Return the [x, y] coordinate for the center point of the cell that contains the specified text.  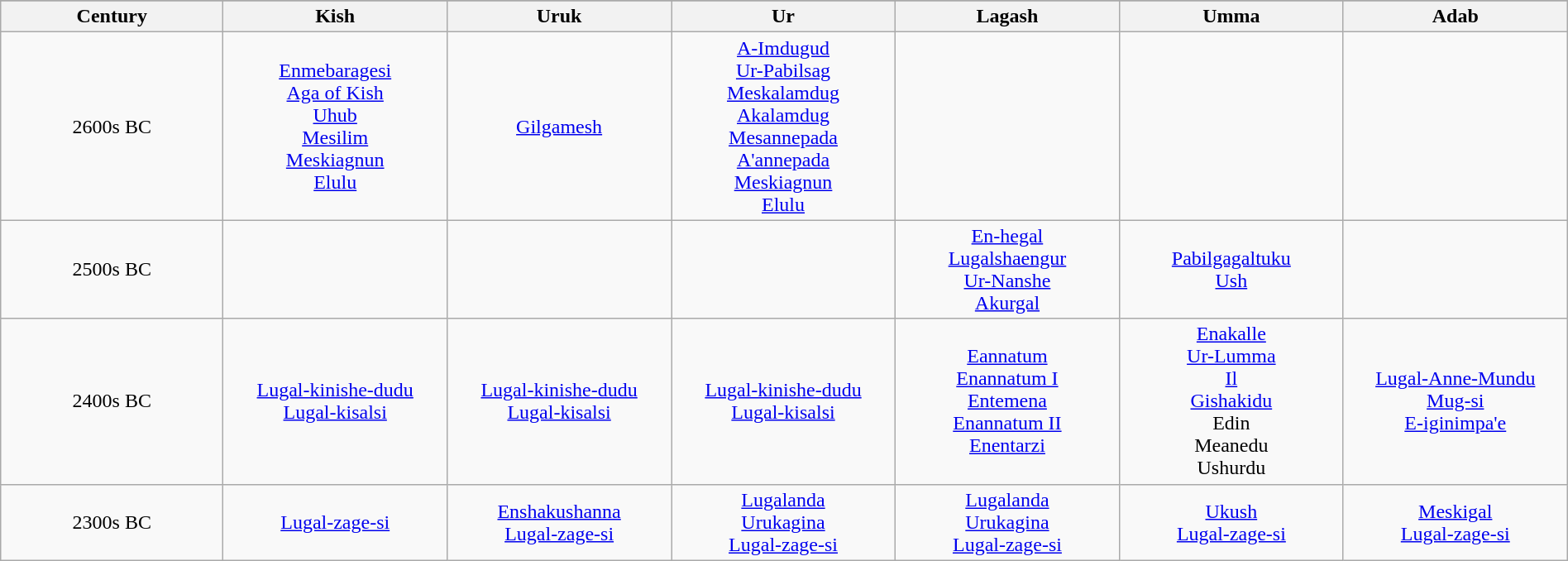
PabilgagaltukuUsh [1231, 270]
Lugal-Anne-MunduMug-siE-iginimpa'e [1456, 401]
EannatumEnannatum IEntemenaEnannatum IIEnentarzi [1007, 401]
2400s BC [112, 401]
UkushLugal-zage-si [1231, 522]
Ur [784, 17]
Kish [336, 17]
Gilgamesh [559, 126]
Lugal-zage-si [336, 522]
EnakalleUr-LummaIlGishakiduEdinMeaneduUshurdu [1231, 401]
2600s BC [112, 126]
Uruk [559, 17]
EnmebaragesiAga of KishUhubMesilimMeskiagnunElulu [336, 126]
2300s BC [112, 522]
Umma [1231, 17]
Century [112, 17]
MeskigalLugal-zage-si [1456, 522]
Adab [1456, 17]
En-hegalLugalshaengurUr-NansheAkurgal [1007, 270]
Lagash [1007, 17]
2500s BC [112, 270]
A-ImdugudUr-PabilsagMeskalamdugAkalamdugMesannepadaA'annepadaMeskiagnunElulu [784, 126]
EnshakushannaLugal-zage-si [559, 522]
